Detect which cell encompasses the target text, then output its [x, y] center coordinate. 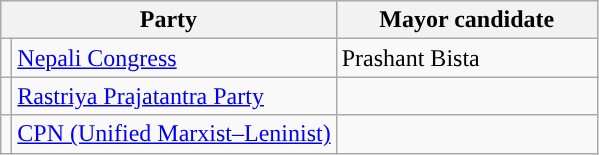
Nepali Congress [174, 58]
Mayor candidate [466, 20]
CPN (Unified Marxist–Leninist) [174, 134]
Rastriya Prajatantra Party [174, 96]
Party [168, 20]
Prashant Bista [466, 58]
